Capture the cell that displays the provided text and extract its (X, Y) central coordinate. 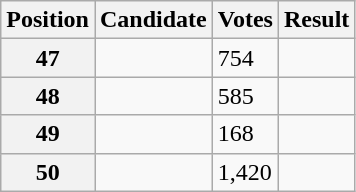
754 (245, 58)
49 (48, 134)
168 (245, 134)
Position (48, 20)
585 (245, 96)
Candidate (153, 20)
50 (48, 172)
47 (48, 58)
48 (48, 96)
1,420 (245, 172)
Result (316, 20)
Votes (245, 20)
